Detect which cell encompasses the target text, then output its (X, Y) center coordinate. 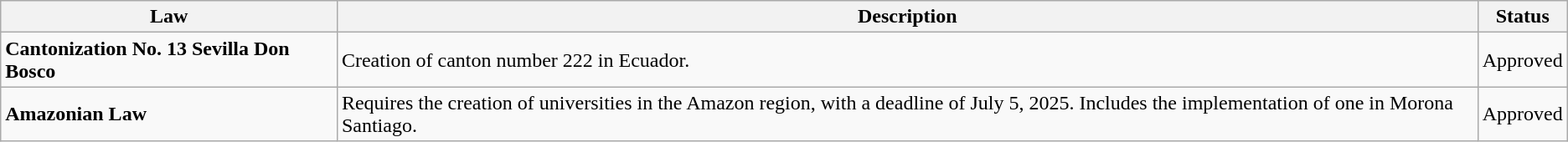
Requires the creation of universities in the Amazon region, with a deadline of July 5, 2025. Includes the implementation of one in Morona Santiago. (907, 114)
Law (169, 17)
Creation of canton number 222 in Ecuador. (907, 60)
Amazonian Law (169, 114)
Cantonization No. 13 Sevilla Don Bosco (169, 60)
Status (1523, 17)
Description (907, 17)
